Identify which cell holds the provided text, then report its [X, Y] central coordinate. 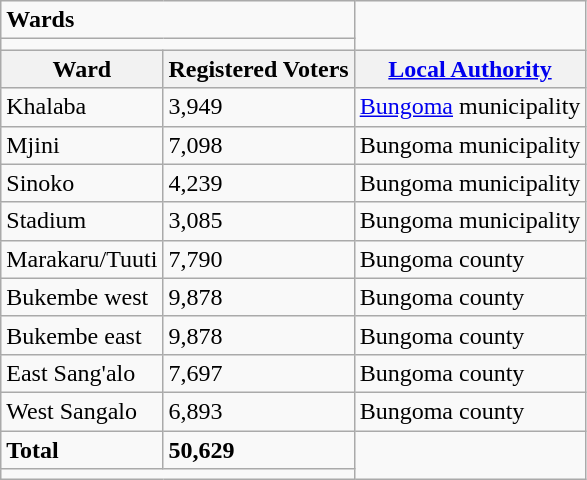
3,085 [258, 221]
East Sang'alo [82, 373]
West Sangalo [82, 411]
Total [82, 449]
7,697 [258, 373]
50,629 [258, 449]
Marakaru/Tuuti [82, 259]
Sinoko [82, 183]
Bukembe west [82, 297]
Local Authority [470, 69]
Registered Voters [258, 69]
Khalaba [82, 107]
Bukembe east [82, 335]
6,893 [258, 411]
Stadium [82, 221]
Wards [178, 20]
Mjini [82, 145]
7,790 [258, 259]
Ward [82, 69]
4,239 [258, 183]
7,098 [258, 145]
3,949 [258, 107]
